Output the (x, y) coordinate of the center of the cell containing the given text.  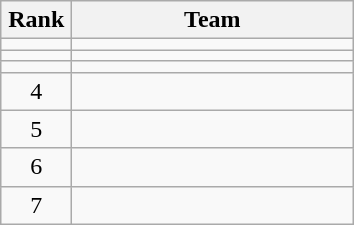
Rank (36, 20)
5 (36, 129)
6 (36, 167)
Team (212, 20)
4 (36, 91)
7 (36, 205)
